Determine the (x, y) coordinate at the center of the cell enclosing the given text.  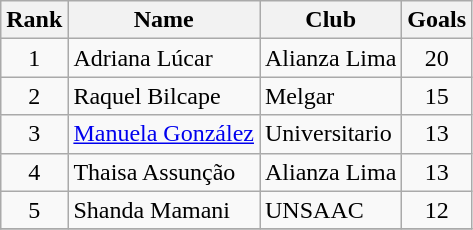
2 (34, 96)
Goals (437, 20)
Name (164, 20)
4 (34, 172)
Adriana Lúcar (164, 58)
15 (437, 96)
Manuela González (164, 134)
Raquel Bilcape (164, 96)
20 (437, 58)
UNSAAC (331, 210)
Club (331, 20)
Melgar (331, 96)
Universitario (331, 134)
3 (34, 134)
Rank (34, 20)
12 (437, 210)
5 (34, 210)
Shanda Mamani (164, 210)
Thaisa Assunção (164, 172)
1 (34, 58)
